Search for the cell housing the specified text and yield its [X, Y] center coordinate. 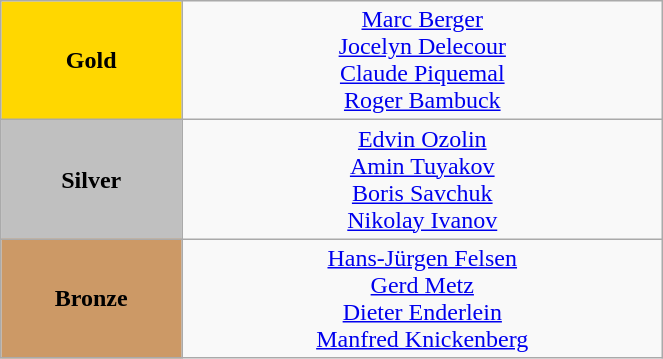
Marc BergerJocelyn DelecourClaude PiquemalRoger Bambuck [422, 60]
Hans-Jürgen FelsenGerd MetzDieter EnderleinManfred Knickenberg [422, 298]
Bronze [92, 298]
Gold [92, 60]
Edvin OzolinAmin TuyakovBoris SavchukNikolay Ivanov [422, 180]
Silver [92, 180]
